For the text-containing cell, return its midpoint in (x, y) coordinate format. 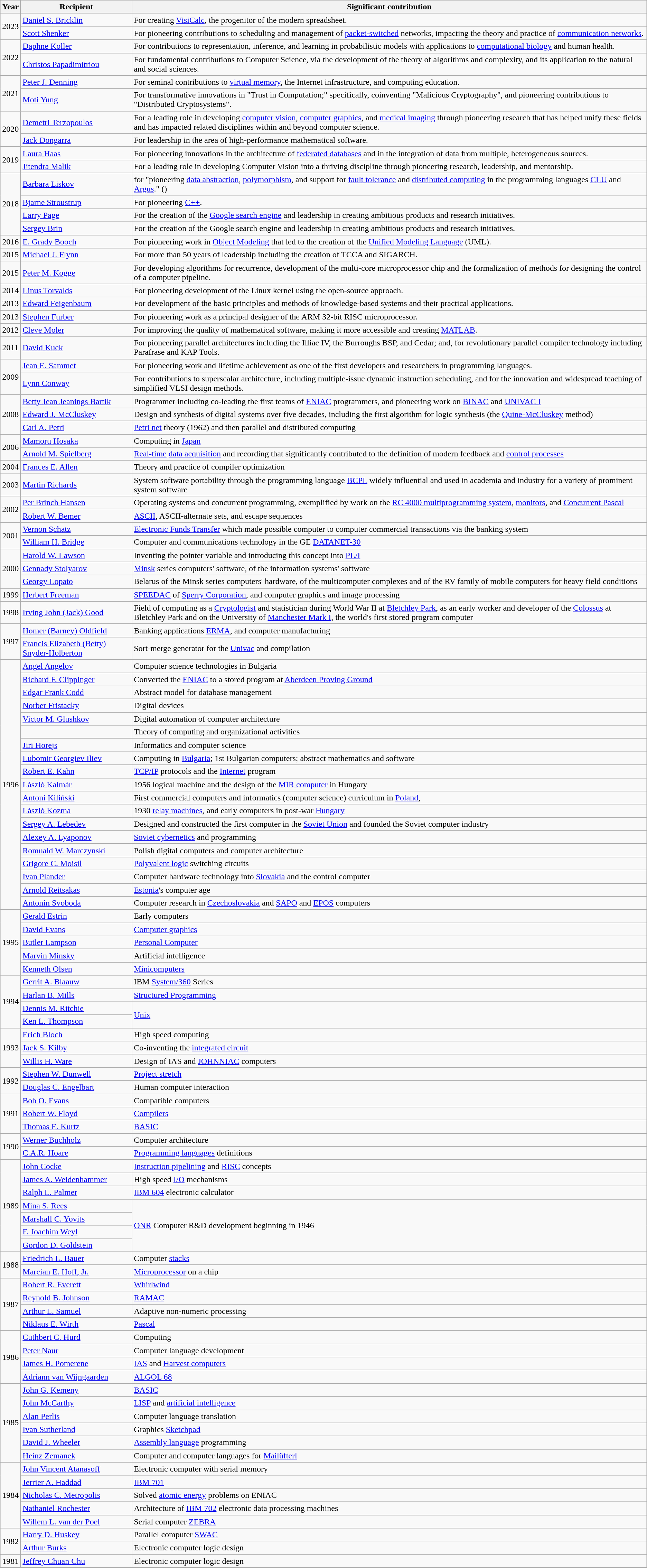
Solved atomic energy problems on ENIAC (390, 1495)
2006 (10, 447)
Georgy Lopato (76, 582)
Bob O. Evans (76, 1101)
Linus Torvalds (76, 290)
Erich Bloch (76, 1034)
For pioneering work in Object Modeling that led to the creation of the Unified Modeling Language (UML). (390, 242)
Minicomputers (390, 969)
Computer language translation (390, 1416)
Electronic Funds Transfer which made possible computer to computer commercial transactions via the banking system (390, 529)
Moti Yung (76, 100)
Polyvalent logic switching circuits (390, 863)
2022 (10, 57)
Computer science technologies in Bulgaria (390, 666)
Ivan Plander (76, 876)
Willem L. van der Poel (76, 1522)
RAMAC (390, 1298)
Graphics Sketchpad (390, 1429)
E. Grady Booch (76, 242)
Peter M. Kogge (76, 272)
Per Brinch Hansen (76, 503)
Marcian E. Hoff, Jr. (76, 1271)
James H. Pomerene (76, 1364)
Lynn Conway (76, 383)
Robert W. Floyd (76, 1114)
Gerald Estrin (76, 916)
Carl A. Petri (76, 427)
Edward J. McCluskey (76, 414)
For seminal contributions to virtual memory, the Internet infrastructure, and computing education. (390, 82)
Theory and practice of compiler optimization (390, 467)
Co-inventing the integrated circuit (390, 1048)
Marshall C. Yovits (76, 1219)
Inventing the pointer variable and introducing this concept into PL/I (390, 555)
For contributions to representation, inference, and learning in probabilistic models with applications to computational biology and human health. (390, 46)
Jiri Horejs (76, 745)
LISP and artificial intelligence (390, 1403)
Whirlwind (390, 1284)
1998 (10, 613)
2019 (10, 160)
Mina S. Rees (76, 1206)
Homer (Barney) Oldfield (76, 630)
IAS and Harvest computers (390, 1364)
Jitendra Malik (76, 166)
Assembly language programming (390, 1442)
Alan Perlis (76, 1416)
Gordon D. Goldstein (76, 1245)
C.A.R. Hoare (76, 1153)
Significant contribution (390, 7)
Compatible computers (390, 1101)
For pioneering development of the Linux kernel using the open-source approach. (390, 290)
Project stretch (390, 1074)
Computer language development (390, 1351)
For pioneering innovations in the architecture of federated databases and in the integration of data from multiple, heterogeneous sources. (390, 153)
Jerrier A. Haddad (76, 1482)
Mamoru Hosaka (76, 441)
Computer graphics (390, 929)
Ralph L. Palmer (76, 1193)
Computer and communications technology in the GE DATANET-30 (390, 542)
Douglas C. Engelbart (76, 1087)
Larry Page (76, 215)
Demetri Terzopoulos (76, 122)
Cleve Moler (76, 330)
Computer and computer languages for Mailüfterl (390, 1456)
Digital devices (390, 706)
Design and synthesis of digital systems over five decades, including the first algorithm for logic synthesis (the Quine-McCluskey method) (390, 414)
ASCII, ASCII-alternate sets, and escape sequences (390, 516)
Sergey A. Lebedev (76, 824)
Ken L. Thompson (76, 1021)
Stephen W. Dunwell (76, 1074)
For a leading role in developing Computer Vision into a thriving discipline through pioneering research, leadership, and mentorship. (390, 166)
John McCarthy (76, 1403)
Computing in Japan (390, 441)
For improving the quality of mathematical software, making it more accessible and creating MATLAB. (390, 330)
Banking applications ERMA, and computer manufacturing (390, 630)
Harlan B. Mills (76, 995)
Arnold Reitsakas (76, 890)
1991 (10, 1114)
László Kozma (76, 811)
Laura Haas (76, 153)
2012 (10, 330)
Adriann van Wijngaarden (76, 1377)
Dennis M. Ritchie (76, 1008)
Friedrich L. Bauer (76, 1258)
SPEEDAC of Sperry Corporation, and computer graphics and image processing (390, 595)
1995 (10, 943)
Computing (390, 1337)
Nathaniel Rochester (76, 1508)
Arthur L. Samuel (76, 1311)
Compilers (390, 1114)
2008 (10, 414)
Human computer interaction (390, 1087)
Daphne Koller (76, 46)
Harold W. Lawson (76, 555)
David J. Wheeler (76, 1442)
Computer stacks (390, 1258)
1981 (10, 1561)
John Cocke (76, 1166)
Stephen Furber (76, 317)
1984 (10, 1495)
Alexey A. Lyaponov (76, 837)
2009 (10, 377)
Kenneth Olsen (76, 969)
IBM 604 electronic calculator (390, 1193)
Jack S. Kilby (76, 1048)
TCP/IP protocols and the Internet program (390, 771)
Vernon Schatz (76, 529)
2004 (10, 467)
David Evans (76, 929)
Lubomir Georgiev Iliev (76, 758)
Parallel computer SWAC (390, 1535)
Programming languages definitions (390, 1153)
Edgar Frank Codd (76, 693)
Gerrit A. Blaauw (76, 982)
Instruction pipelining and RISC concepts (390, 1166)
Computer hardware technology into Slovakia and the control computer (390, 876)
Christos Papadimitriou (76, 64)
Niklaus E. Wirth (76, 1324)
Artificial intelligence (390, 956)
Grigore C. Moisil (76, 863)
William H. Bridge (76, 542)
Bjarne Stroustrup (76, 202)
Informatics and computer science (390, 745)
Reynold B. Johnson (76, 1298)
Digital automation of computer architecture (390, 719)
Theory of computing and organizational activities (390, 732)
Harry D. Huskey (76, 1535)
Willis H. Ware (76, 1061)
For pioneering contributions to scheduling and management of packet-switched networks, impacting the theory and practice of communication networks. (390, 33)
Gennady Stolyarov (76, 568)
Designed and constructed the first computer in the Soviet Union and founded the Soviet computer industry (390, 824)
Ivan Sutherland (76, 1429)
Adaptive non-numeric processing (390, 1311)
Robert E. Kahn (76, 771)
1982 (10, 1541)
Jean E. Sammet (76, 365)
László Kalmár (76, 785)
Romuald W. Marczynski (76, 850)
1986 (10, 1357)
2002 (10, 509)
High speed computing (390, 1034)
Herbert Freeman (76, 595)
IBM System/360 Series (390, 982)
2014 (10, 290)
Early computers (390, 916)
Arnold M. Spielberg (76, 454)
IBM 701 (390, 1482)
1988 (10, 1265)
1993 (10, 1048)
2001 (10, 536)
Unix (390, 1015)
Electronic computer with serial memory (390, 1469)
John G. Kemeny (76, 1390)
Nicholas C. Metropolis (76, 1495)
Peter J. Denning (76, 82)
Angel Angelov (76, 666)
2003 (10, 485)
1994 (10, 1002)
John Vincent Atanasoff (76, 1469)
1990 (10, 1147)
Arthur Burks (76, 1548)
For creating VisiCalc, the progenitor of the modern spreadsheet. (390, 20)
For pioneering work as a principal designer of the ARM 32-bit RISC microprocessor. (390, 317)
Pascal (390, 1324)
For pioneering work and lifetime achievement as one of the first developers and researchers in programming languages. (390, 365)
Computer research in Czechoslovakia and SAPO and EPOS computers (390, 903)
Jack Dongarra (76, 140)
2000 (10, 568)
Daniel S. Bricklin (76, 20)
Irving John (Jack) Good (76, 613)
Victor M. Glushkov (76, 719)
ALGOL 68 (390, 1377)
Robert W. Bemer (76, 516)
1999 (10, 595)
Petri net theory (1962) and then parallel and distributed computing (390, 427)
Barbara Liskov (76, 184)
Soviet cybernetics and programming (390, 837)
2011 (10, 348)
Personal Computer (390, 943)
For more than 50 years of leadership including the creation of TCCA and SIGARCH. (390, 255)
Antoni Kiliński (76, 798)
Converted the ENIAC to a stored program at Aberdeen Proving Ground (390, 679)
Martin Richards (76, 485)
1997 (10, 642)
1930 relay machines, and early computers in post-war Hungary (390, 811)
Butler Lampson (76, 943)
Marvin Minsky (76, 956)
Year (10, 7)
2020 (10, 129)
Betty Jean Jeanings Bartik (76, 401)
Sergey Brin (76, 229)
1989 (10, 1206)
1992 (10, 1080)
Robert R. Everett (76, 1284)
Polish digital computers and computer architecture (390, 850)
Operating systems and concurrent programming, exemplified by work on the RC 4000 multiprogramming system, monitors, and Concurrent Pascal (390, 503)
Belarus of the Minsk series computers' hardware, of the multicomputer complexes and of the RV family of mobile computers for heavy field conditions (390, 582)
Serial computer ZEBRA (390, 1522)
F. Joachim Weyl (76, 1232)
David Kuck (76, 348)
Antonín Svoboda (76, 903)
2021 (10, 93)
Design of IAS and JOHNNIAC computers (390, 1061)
2023 (10, 27)
Edward Feigenbaum (76, 304)
Recipient (76, 7)
For development of the basic principles and methods of knowledge-based systems and their practical applications. (390, 304)
Sort-merge generator for the Univac and compilation (390, 648)
For pioneering C++. (390, 202)
Peter Naur (76, 1351)
1956 logical machine and the design of the MIR computer in Hungary (390, 785)
Thomas E. Kurtz (76, 1127)
ONR Computer R&D development beginning in 1946 (390, 1225)
Programmer including co-leading the first teams of ENIAC programmers, and pioneering work on BINAC and UNIVAC I (390, 401)
James A. Weidenhammer (76, 1179)
Architecture of IBM 702 electronic data processing machines (390, 1508)
Estonia's computer age (390, 890)
Abstract model for database management (390, 693)
Francis Elizabeth (Betty) Snyder-Holberton (76, 648)
For leadership in the area of high-performance mathematical software. (390, 140)
Microprocessor on a chip (390, 1271)
Cuthbert C. Hurd (76, 1337)
Structured Programming (390, 995)
Scott Shenker (76, 33)
Norber Fristacky (76, 706)
Frances E. Allen (76, 467)
Jeffrey Chuan Chu (76, 1561)
Computing in Bulgaria; 1st Bulgarian computers; abstract mathematics and software (390, 758)
Werner Buchholz (76, 1140)
2016 (10, 242)
High speed I/O mechanisms (390, 1179)
1985 (10, 1423)
1996 (10, 784)
1987 (10, 1304)
Michael J. Flynn (76, 255)
First commercial computers and informatics (computer science) curriculum in Poland, (390, 798)
Real-time data acquisition and recording that significantly contributed to the definition of modern feedback and control processes (390, 454)
2018 (10, 204)
Minsk series computers' software, of the information systems' software (390, 568)
Heinz Zemanek (76, 1456)
Richard F. Clippinger (76, 679)
Computer architecture (390, 1140)
